Return [x, y] of the center of cell containing provided text 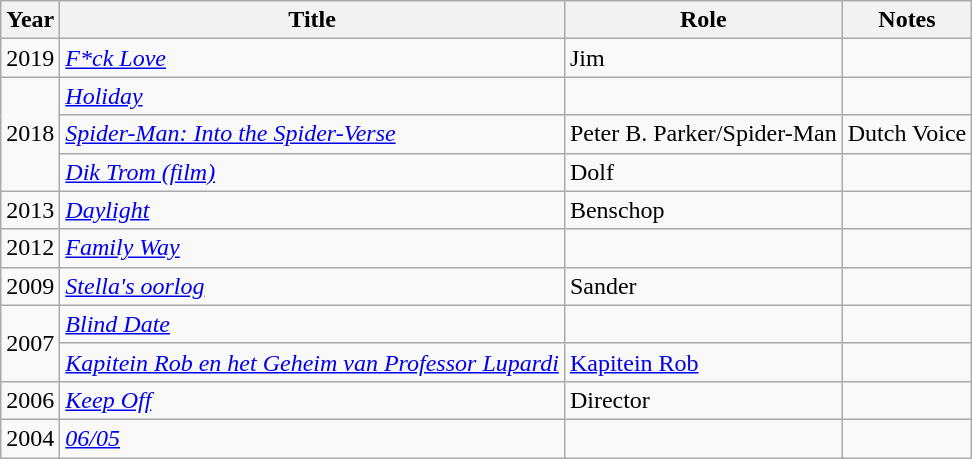
2006 [30, 400]
2018 [30, 134]
2019 [30, 58]
Year [30, 20]
Kapitein Rob en het Geheim van Professor Lupardi [312, 362]
Title [312, 20]
Family Way [312, 248]
Director [703, 400]
Blind Date [312, 324]
Dik Trom (film) [312, 172]
2013 [30, 210]
2007 [30, 343]
Peter B. Parker/Spider-Man [703, 134]
Notes [906, 20]
Stella's oorlog [312, 286]
Kapitein Rob [703, 362]
Jim [703, 58]
Daylight [312, 210]
2004 [30, 438]
Sander [703, 286]
Spider-Man: Into the Spider-Verse [312, 134]
Dutch Voice [906, 134]
Benschop [703, 210]
F*ck Love [312, 58]
Holiday [312, 96]
2009 [30, 286]
Dolf [703, 172]
2012 [30, 248]
Role [703, 20]
06/05 [312, 438]
Keep Off [312, 400]
